Detect which cell encompasses the target text, then output its [x, y] center coordinate. 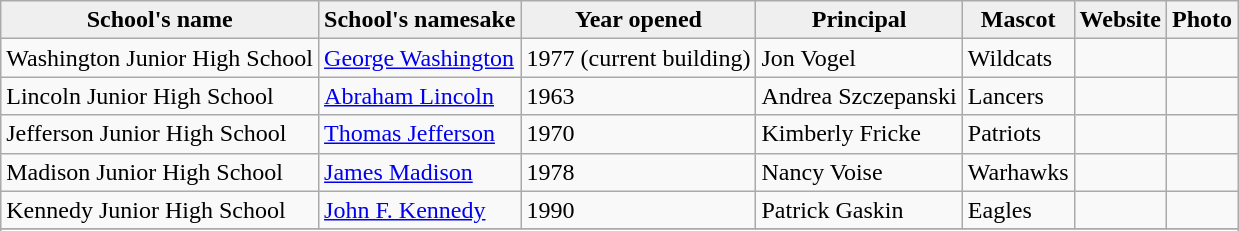
1970 [638, 134]
Thomas Jefferson [420, 134]
Nancy Voise [859, 172]
George Washington [420, 58]
Principal [859, 20]
Kennedy Junior High School [160, 210]
John F. Kennedy [420, 210]
Washington Junior High School [160, 58]
James Madison [420, 172]
Andrea Szczepanski [859, 96]
School's namesake [420, 20]
1963 [638, 96]
Abraham Lincoln [420, 96]
1978 [638, 172]
Lancers [1018, 96]
Jon Vogel [859, 58]
Madison Junior High School [160, 172]
1990 [638, 210]
Lincoln Junior High School [160, 96]
Website [1120, 20]
Kimberly Fricke [859, 134]
School's name [160, 20]
Patrick Gaskin [859, 210]
Jefferson Junior High School [160, 134]
Mascot [1018, 20]
Patriots [1018, 134]
Photo [1202, 20]
Wildcats [1018, 58]
1977 (current building) [638, 58]
Warhawks [1018, 172]
Eagles [1018, 210]
Year opened [638, 20]
